Capture the cell that displays the provided text and extract its [x, y] central coordinate. 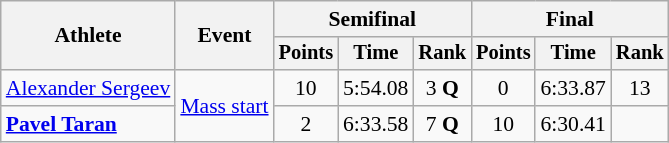
0 [503, 88]
Final [570, 19]
6:30.41 [572, 124]
3 Q [442, 88]
5:54.08 [376, 88]
Athlete [88, 36]
6:33.87 [572, 88]
7 Q [442, 124]
6:33.58 [376, 124]
Event [224, 36]
Alexander Sergeev [88, 88]
Mass start [224, 106]
2 [306, 124]
Semifinal [372, 19]
Pavel Taran [88, 124]
13 [640, 88]
